For the text-containing cell, return its midpoint in (x, y) coordinate format. 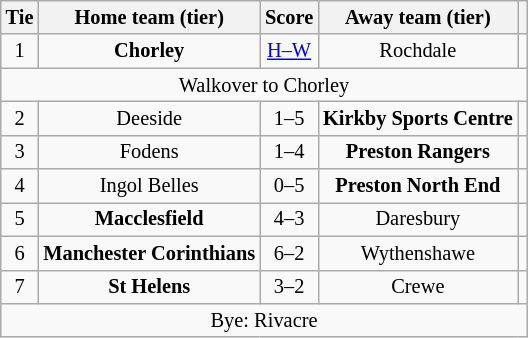
1–4 (289, 152)
6–2 (289, 253)
2 (20, 118)
Deeside (149, 118)
Preston Rangers (418, 152)
Home team (tier) (149, 17)
Preston North End (418, 186)
5 (20, 219)
Chorley (149, 51)
6 (20, 253)
Crewe (418, 287)
St Helens (149, 287)
Walkover to Chorley (264, 85)
Ingol Belles (149, 186)
1–5 (289, 118)
Wythenshawe (418, 253)
4 (20, 186)
Bye: Rivacre (264, 320)
Away team (tier) (418, 17)
4–3 (289, 219)
0–5 (289, 186)
Fodens (149, 152)
Score (289, 17)
H–W (289, 51)
3 (20, 152)
Manchester Corinthians (149, 253)
3–2 (289, 287)
7 (20, 287)
Daresbury (418, 219)
Tie (20, 17)
Macclesfield (149, 219)
1 (20, 51)
Rochdale (418, 51)
Kirkby Sports Centre (418, 118)
